Search for the cell housing the specified text and yield its (x, y) center coordinate. 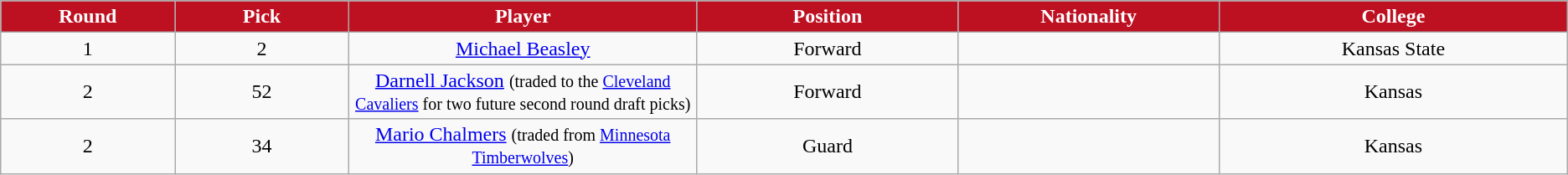
Mario Chalmers (traded from Minnesota Timberwolves) (523, 146)
Position (828, 17)
College (1394, 17)
Pick (262, 17)
Round (88, 17)
Darnell Jackson (traded to the Cleveland Cavaliers for two future second round draft picks) (523, 92)
Nationality (1089, 17)
Player (523, 17)
Guard (828, 146)
52 (262, 92)
34 (262, 146)
1 (88, 49)
Michael Beasley (523, 49)
Kansas State (1394, 49)
